Output the (x, y) coordinate of the center of the cell containing the given text.  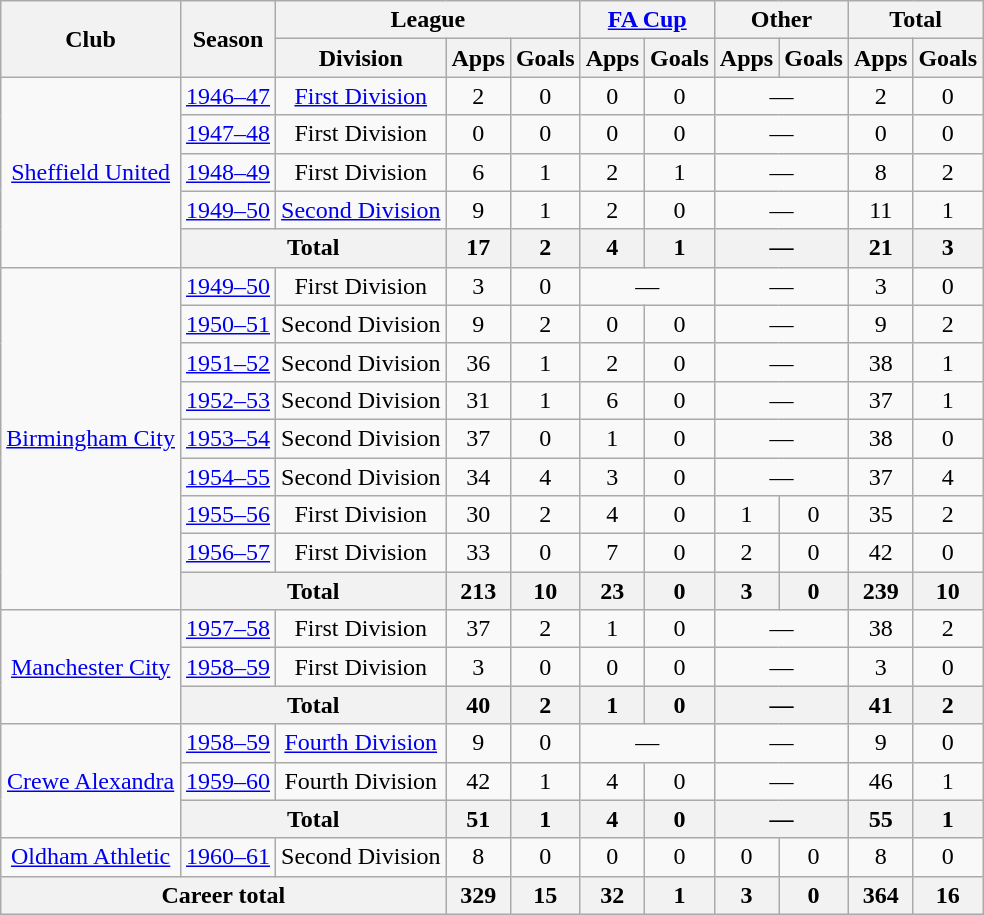
7 (612, 553)
FA Cup (647, 20)
41 (880, 705)
Manchester City (91, 667)
32 (612, 895)
11 (880, 210)
1948–49 (228, 172)
Oldham Athletic (91, 857)
1953–54 (228, 438)
Club (91, 39)
33 (478, 553)
1956–57 (228, 553)
21 (880, 248)
Birmingham City (91, 438)
Division (361, 58)
1950–51 (228, 324)
35 (880, 515)
1957–58 (228, 629)
Sheffield United (91, 172)
30 (478, 515)
239 (880, 591)
34 (478, 477)
17 (478, 248)
Career total (224, 895)
51 (478, 819)
1946–47 (228, 96)
46 (880, 781)
1951–52 (228, 362)
213 (478, 591)
1952–53 (228, 400)
36 (478, 362)
Other (781, 20)
Season (228, 39)
League (428, 20)
Crewe Alexandra (91, 781)
23 (612, 591)
1947–48 (228, 134)
55 (880, 819)
1960–61 (228, 857)
1955–56 (228, 515)
15 (545, 895)
40 (478, 705)
1954–55 (228, 477)
329 (478, 895)
364 (880, 895)
1959–60 (228, 781)
16 (948, 895)
31 (478, 400)
